Provide the (X, Y) coordinate of the cell's center where the given text is located.  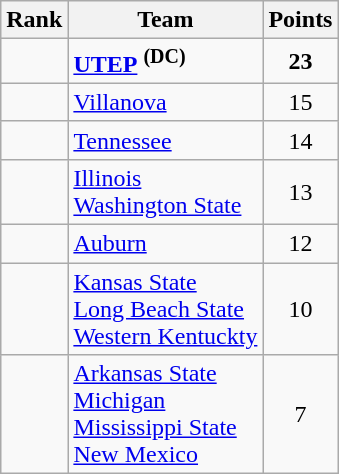
Points (300, 20)
12 (300, 244)
14 (300, 140)
13 (300, 192)
Kansas StateLong Beach StateWestern Kentuckty (166, 309)
Rank (34, 20)
Arkansas StateMichiganMississippi StateNew Mexico (166, 414)
Villanova (166, 102)
15 (300, 102)
IllinoisWashington State (166, 192)
Team (166, 20)
Auburn (166, 244)
23 (300, 62)
Tennessee (166, 140)
7 (300, 414)
UTEP (DC) (166, 62)
10 (300, 309)
